Detect which cell encompasses the target text, then output its [X, Y] center coordinate. 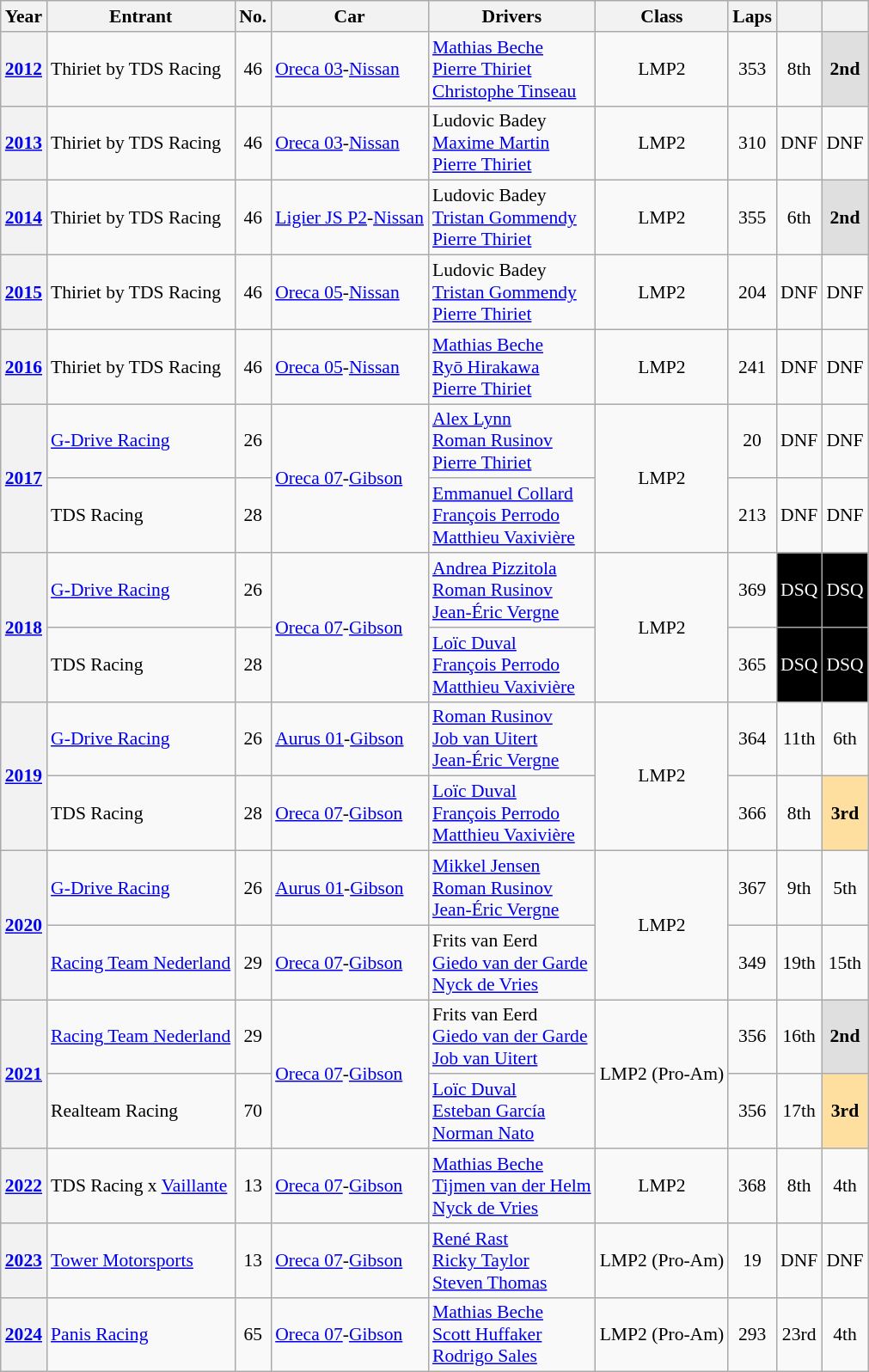
19 [752, 1260]
2014 [24, 218]
23rd [799, 1334]
Alex Lynn Roman Rusinov Pierre Thiriet [512, 442]
2023 [24, 1260]
366 [752, 813]
Roman Rusinov Job van Uitert Jean-Éric Vergne [512, 739]
Ludovic Badey Maxime Martin Pierre Thiriet [512, 143]
Frits van Eerd Giedo van der Garde Nyck de Vries [512, 963]
11th [799, 739]
Year [24, 16]
2019 [24, 775]
65 [253, 1334]
369 [752, 590]
Ligier JS P2-Nissan [349, 218]
213 [752, 516]
2015 [24, 292]
Panis Racing [141, 1334]
Andrea Pizzitola Roman Rusinov Jean-Éric Vergne [512, 590]
No. [253, 16]
204 [752, 292]
2021 [24, 1075]
353 [752, 69]
2016 [24, 366]
355 [752, 218]
367 [752, 889]
2020 [24, 925]
9th [799, 889]
Entrant [141, 16]
2013 [24, 143]
20 [752, 442]
TDS Racing x Vaillante [141, 1186]
2017 [24, 478]
2022 [24, 1186]
2024 [24, 1334]
Mathias Beche Ryō Hirakawa Pierre Thiriet [512, 366]
365 [752, 665]
310 [752, 143]
2012 [24, 69]
241 [752, 366]
Drivers [512, 16]
Mathias Beche Scott Huffaker Rodrigo Sales [512, 1334]
19th [799, 963]
Car [349, 16]
Emmanuel Collard François Perrodo Matthieu Vaxivière [512, 516]
293 [752, 1334]
Laps [752, 16]
Realteam Racing [141, 1112]
2018 [24, 628]
Tower Motorsports [141, 1260]
17th [799, 1112]
15th [844, 963]
Mikkel Jensen Roman Rusinov Jean-Éric Vergne [512, 889]
349 [752, 963]
Loïc Duval Esteban García Norman Nato [512, 1112]
5th [844, 889]
René Rast Ricky Taylor Steven Thomas [512, 1260]
16th [799, 1037]
Frits van Eerd Giedo van der Garde Job van Uitert [512, 1037]
364 [752, 739]
368 [752, 1186]
Mathias Beche Tijmen van der Helm Nyck de Vries [512, 1186]
Mathias Beche Pierre Thiriet Christophe Tinseau [512, 69]
Class [662, 16]
70 [253, 1112]
